Output the [X, Y] coordinate of the center of the cell containing the given text.  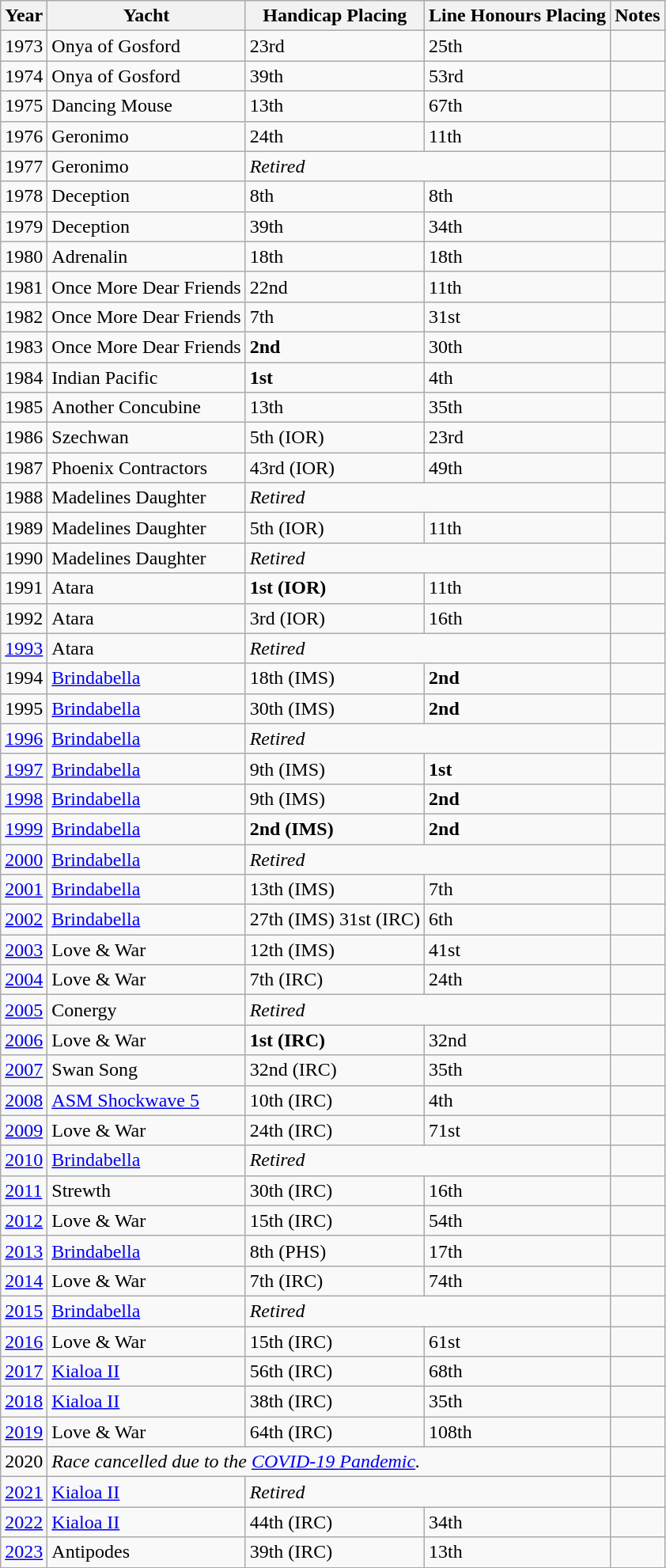
Indian Pacific [146, 378]
2004 [24, 980]
1983 [24, 347]
2013 [24, 1251]
Swan Song [146, 1070]
Adrenalin [146, 256]
Szechwan [146, 438]
2019 [24, 1432]
2016 [24, 1342]
17th [517, 1251]
30th (IRC) [335, 1190]
2008 [24, 1100]
56th (IRC) [335, 1372]
Year [24, 16]
Yacht [146, 16]
6th [517, 920]
32nd [517, 1040]
13th (IMS) [335, 890]
67th [517, 106]
2001 [24, 890]
108th [517, 1432]
2011 [24, 1190]
10th (IRC) [335, 1100]
1976 [24, 136]
Antipodes [146, 1552]
1975 [24, 106]
30th (IMS) [335, 708]
41st [517, 950]
1989 [24, 528]
1996 [24, 738]
2022 [24, 1522]
1986 [24, 438]
74th [517, 1281]
2018 [24, 1402]
Line Honours Placing [517, 16]
12th (IMS) [335, 950]
1997 [24, 769]
43rd (IOR) [335, 468]
1974 [24, 76]
1988 [24, 498]
1977 [24, 166]
1999 [24, 829]
Strewth [146, 1190]
71st [517, 1130]
2003 [24, 950]
Dancing Mouse [146, 106]
2012 [24, 1221]
49th [517, 468]
2010 [24, 1160]
2002 [24, 920]
Conergy [146, 1010]
1991 [24, 588]
1982 [24, 317]
32nd (IRC) [335, 1070]
1987 [24, 468]
2014 [24, 1281]
1981 [24, 287]
2007 [24, 1070]
25th [517, 46]
38th (IRC) [335, 1402]
2009 [24, 1130]
1984 [24, 378]
27th (IMS) 31st (IRC) [335, 920]
24th (IRC) [335, 1130]
39th (IRC) [335, 1552]
8th (PHS) [335, 1251]
1994 [24, 678]
Notes [638, 16]
Phoenix Contractors [146, 468]
1st (IOR) [335, 588]
2017 [24, 1372]
53rd [517, 76]
1979 [24, 226]
1st (IRC) [335, 1040]
1973 [24, 46]
1990 [24, 558]
1978 [24, 196]
1980 [24, 256]
61st [517, 1342]
ASM Shockwave 5 [146, 1100]
1995 [24, 708]
2023 [24, 1552]
2005 [24, 1010]
Race cancelled due to the COVID-19 Pandemic. [329, 1462]
44th (IRC) [335, 1522]
1993 [24, 648]
2006 [24, 1040]
30th [517, 347]
1992 [24, 618]
2015 [24, 1311]
22nd [335, 287]
Another Concubine [146, 408]
54th [517, 1221]
2020 [24, 1462]
1998 [24, 799]
Handicap Placing [335, 16]
31st [517, 317]
18th (IMS) [335, 678]
1985 [24, 408]
68th [517, 1372]
64th (IRC) [335, 1432]
2000 [24, 859]
2nd (IMS) [335, 829]
2021 [24, 1492]
3rd (IOR) [335, 618]
